Capture the cell that displays the provided text and extract its [X, Y] central coordinate. 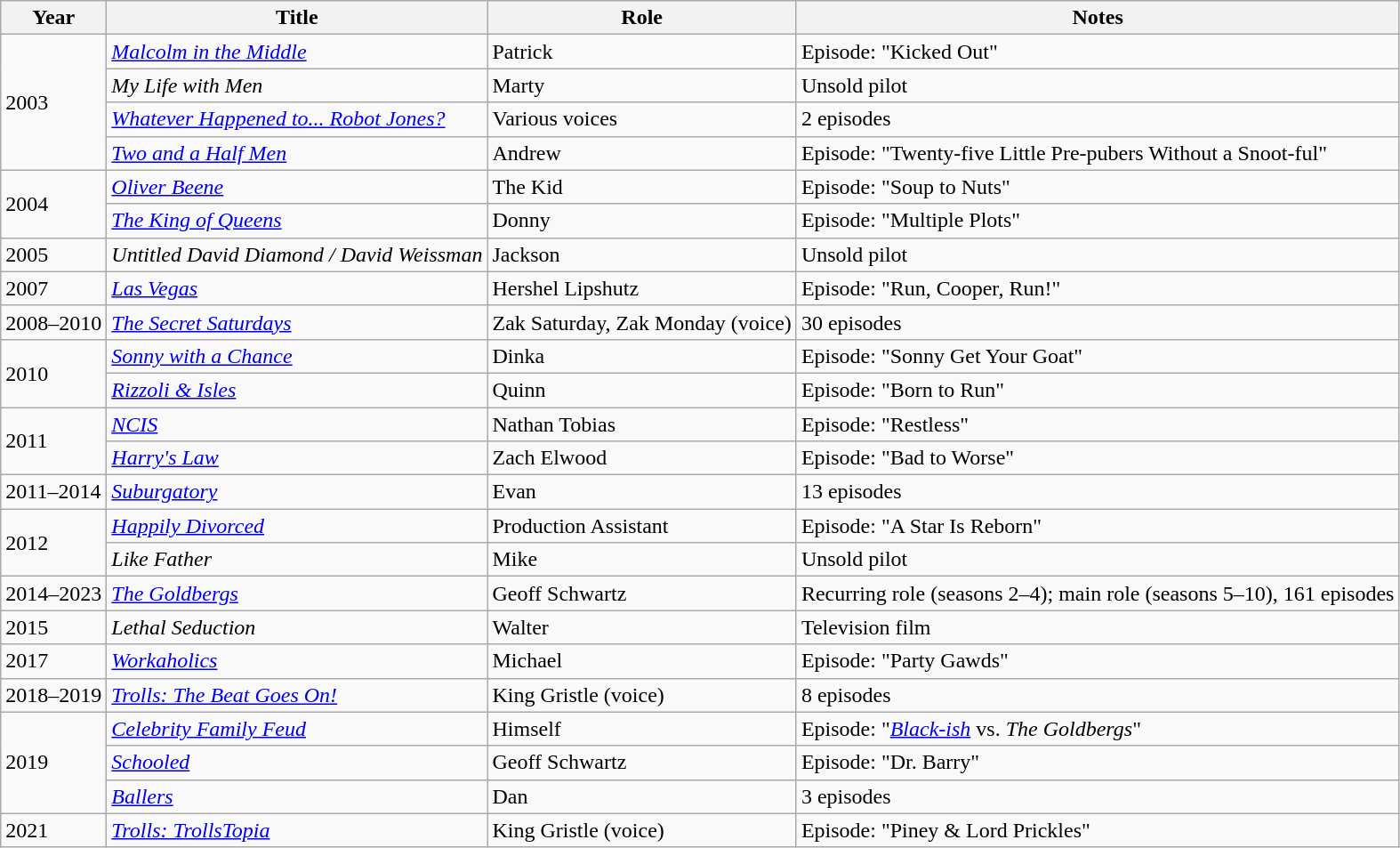
Happily Divorced [297, 526]
Episode: "Born to Run" [1098, 390]
Episode: "Party Gawds" [1098, 661]
Walter [642, 627]
Episode: "Run, Cooper, Run!" [1098, 288]
Malcolm in the Middle [297, 52]
Episode: "Kicked Out" [1098, 52]
Trolls: TrollsTopia [297, 830]
Episode: "Sonny Get Your Goat" [1098, 356]
Patrick [642, 52]
Workaholics [297, 661]
2021 [53, 830]
Recurring role (seasons 2–4); main role (seasons 5–10), 161 episodes [1098, 594]
Episode: "Restless" [1098, 424]
Episode: "Soup to Nuts" [1098, 187]
Episode: "A Star Is Reborn" [1098, 526]
2003 [53, 102]
Role [642, 18]
Marty [642, 85]
2007 [53, 288]
2011 [53, 441]
Mike [642, 560]
2015 [53, 627]
Evan [642, 492]
The Kid [642, 187]
My Life with Men [297, 85]
NCIS [297, 424]
Episode: "Piney & Lord Prickles" [1098, 830]
Whatever Happened to... Robot Jones? [297, 119]
Suburgatory [297, 492]
The Secret Saturdays [297, 322]
Zak Saturday, Zak Monday (voice) [642, 322]
2011–2014 [53, 492]
Celebrity Family Feud [297, 729]
2012 [53, 543]
8 episodes [1098, 695]
2 episodes [1098, 119]
3 episodes [1098, 796]
Ballers [297, 796]
Sonny with a Chance [297, 356]
Schooled [297, 763]
Harry's Law [297, 458]
Notes [1098, 18]
Two and a Half Men [297, 153]
Lethal Seduction [297, 627]
Production Assistant [642, 526]
Nathan Tobias [642, 424]
Episode: "Black-ish vs. The Goldbergs" [1098, 729]
Zach Elwood [642, 458]
30 episodes [1098, 322]
Dan [642, 796]
Various voices [642, 119]
The Goldbergs [297, 594]
2008–2010 [53, 322]
Quinn [642, 390]
Andrew [642, 153]
Episode: "Twenty-five Little Pre-pubers Without a Snoot-ful" [1098, 153]
13 episodes [1098, 492]
2014–2023 [53, 594]
2004 [53, 204]
2005 [53, 254]
Himself [642, 729]
Title [297, 18]
Michael [642, 661]
Episode: "Bad to Worse" [1098, 458]
2010 [53, 373]
Hershel Lipshutz [642, 288]
Episode: "Multiple Plots" [1098, 221]
2017 [53, 661]
Rizzoli & Isles [297, 390]
Las Vegas [297, 288]
Television film [1098, 627]
The King of Queens [297, 221]
Jackson [642, 254]
Trolls: The Beat Goes On! [297, 695]
Episode: "Dr. Barry" [1098, 763]
Dinka [642, 356]
Year [53, 18]
2018–2019 [53, 695]
2019 [53, 763]
Donny [642, 221]
Like Father [297, 560]
Oliver Beene [297, 187]
Untitled David Diamond / David Weissman [297, 254]
